Scan for the cell matching the given text and deliver its [x, y] coordinate at center. 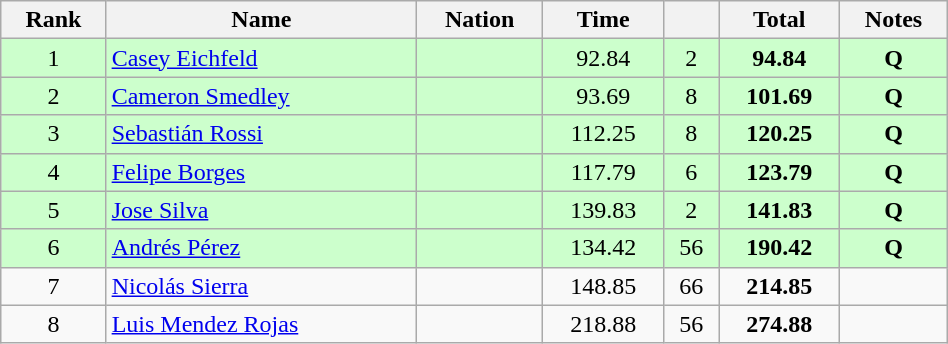
Andrés Pérez [261, 248]
120.25 [780, 134]
3 [54, 134]
94.84 [780, 58]
134.42 [604, 248]
Sebastián Rossi [261, 134]
92.84 [604, 58]
66 [692, 286]
Luis Mendez Rojas [261, 324]
Felipe Borges [261, 172]
4 [54, 172]
214.85 [780, 286]
101.69 [780, 96]
123.79 [780, 172]
148.85 [604, 286]
218.88 [604, 324]
Casey Eichfeld [261, 58]
Total [780, 20]
Rank [54, 20]
Notes [894, 20]
7 [54, 286]
Time [604, 20]
Name [261, 20]
274.88 [780, 324]
Nation [480, 20]
Nicolás Sierra [261, 286]
117.79 [604, 172]
5 [54, 210]
Cameron Smedley [261, 96]
Jose Silva [261, 210]
112.25 [604, 134]
139.83 [604, 210]
1 [54, 58]
141.83 [780, 210]
93.69 [604, 96]
190.42 [780, 248]
